From the cell containing the given text, extract its center point as [X, Y] coordinate. 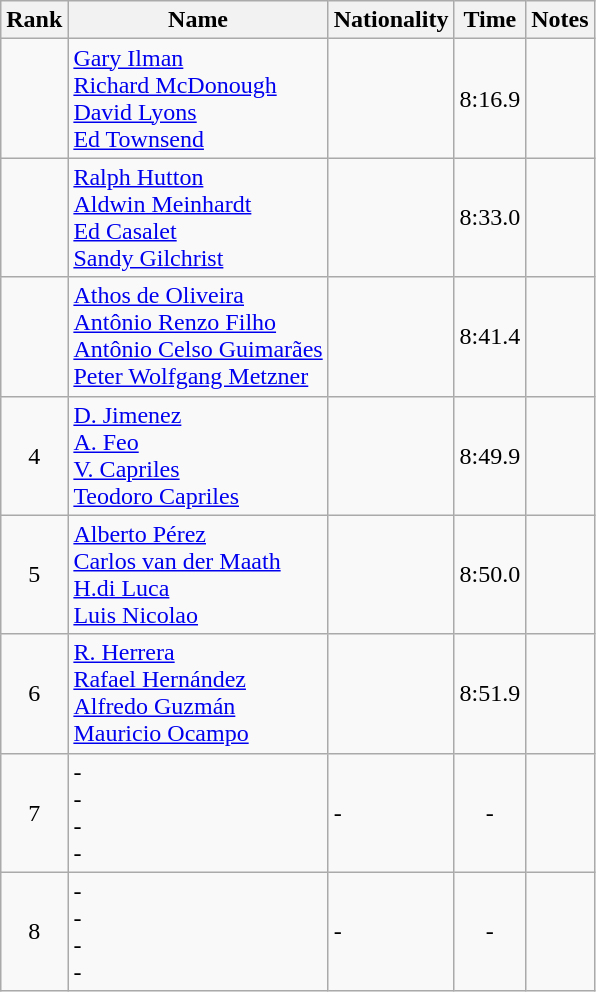
Notes [560, 20]
8:33.0 [490, 218]
Gary Ilman Richard McDonough David Lyons Ed Townsend [198, 98]
Athos de Oliveira Antônio Renzo Filho Antônio Celso Guimarães Peter Wolfgang Metzner [198, 336]
8:41.4 [490, 336]
Alberto Pérez Carlos van der Maath H.di Luca Luis Nicolao [198, 574]
8:16.9 [490, 98]
R. Herrera Rafael Hernández Alfredo Guzmán Mauricio Ocampo [198, 694]
Ralph Hutton Aldwin Meinhardt Ed Casalet Sandy Gilchrist [198, 218]
Nationality [391, 20]
7 [34, 812]
Time [490, 20]
8:50.0 [490, 574]
4 [34, 456]
Name [198, 20]
5 [34, 574]
8:49.9 [490, 456]
D. Jimenez A. Feo V. Capriles Teodoro Capriles [198, 456]
Rank [34, 20]
6 [34, 694]
8:51.9 [490, 694]
8 [34, 932]
